Identify which cell holds the provided text, then report its [x, y] central coordinate. 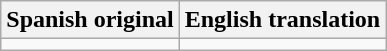
Spanish original [90, 20]
English translation [282, 20]
